Locate the cell with the specified text and output its (x, y) center coordinate. 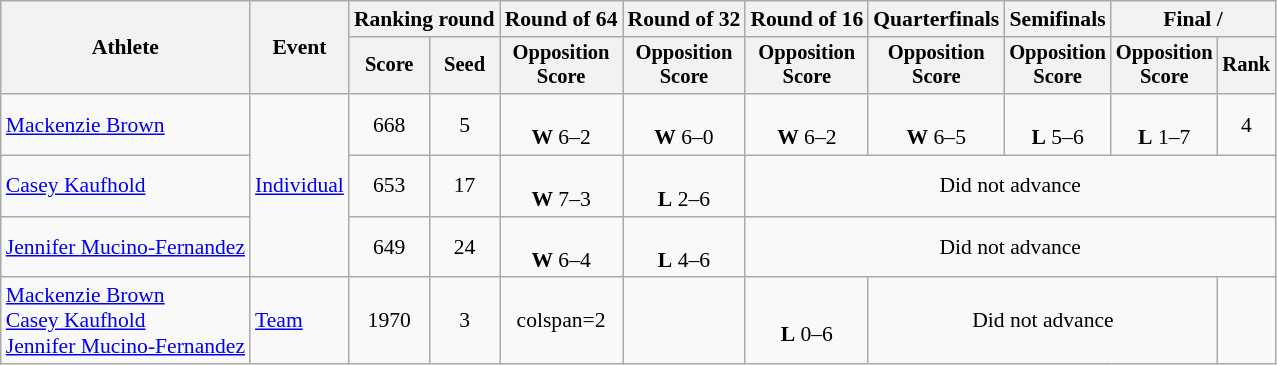
649 (390, 248)
L 2–6 (684, 186)
Semifinals (1058, 19)
W 6–0 (684, 124)
653 (390, 186)
Athlete (126, 48)
Seed (464, 66)
5 (464, 124)
1970 (390, 322)
Jennifer Mucino-Fernandez (126, 248)
Round of 32 (684, 19)
Score (390, 66)
L 5–6 (1058, 124)
Ranking round (424, 19)
668 (390, 124)
Team (300, 322)
Casey Kaufhold (126, 186)
24 (464, 248)
Round of 16 (806, 19)
Mackenzie BrownCasey KaufholdJennifer Mucino-Fernandez (126, 322)
L 1–7 (1164, 124)
Round of 64 (562, 19)
4 (1246, 124)
W 6–5 (936, 124)
Individual (300, 186)
Final / (1193, 19)
colspan=2 (562, 322)
Rank (1246, 66)
3 (464, 322)
Event (300, 48)
Quarterfinals (936, 19)
W 7–3 (562, 186)
17 (464, 186)
W 6–4 (562, 248)
L 4–6 (684, 248)
Mackenzie Brown (126, 124)
L 0–6 (806, 322)
